From the cell containing the given text, extract its center point as [X, Y] coordinate. 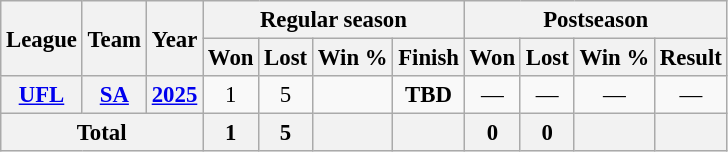
Regular season [334, 20]
SA [114, 95]
Result [692, 58]
2025 [174, 95]
UFL [42, 95]
Total [102, 133]
TBD [428, 95]
League [42, 38]
Postseason [596, 20]
Team [114, 38]
Year [174, 38]
Finish [428, 58]
